Determine the [X, Y] coordinate at the center of the cell enclosing the given text.  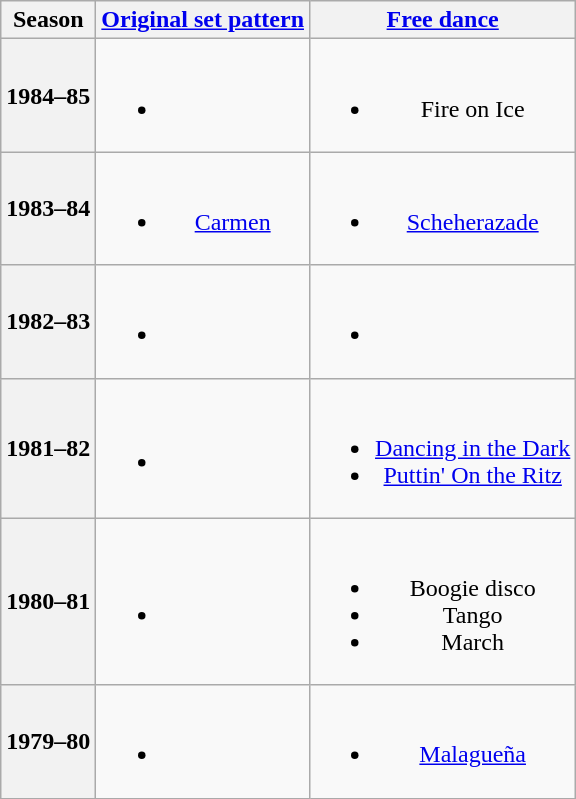
Original set pattern [203, 20]
Fire on Ice [443, 96]
1984–85 [48, 96]
1981–82 [48, 448]
1982–83 [48, 322]
Malagueña [443, 742]
1983–84 [48, 208]
Scheherazade [443, 208]
1979–80 [48, 742]
Carmen [203, 208]
Free dance [443, 20]
1980–81 [48, 602]
Season [48, 20]
Boogie discoTangoMarch [443, 602]
Dancing in the Dark Puttin' On the Ritz [443, 448]
